Return the [x, y] coordinate for the center point of the cell that contains the specified text.  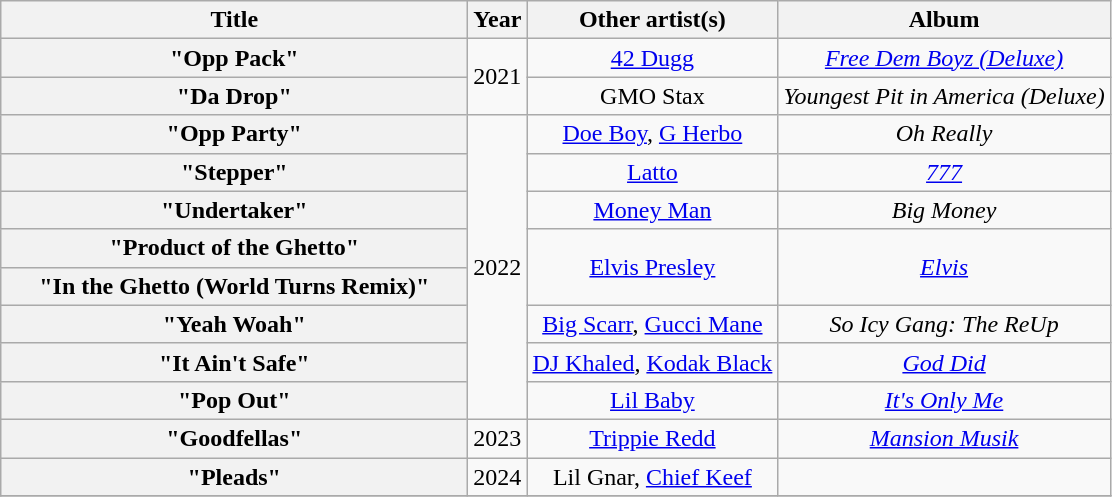
42 Dugg [652, 58]
"Stepper" [234, 172]
Elvis [944, 267]
"Goodfellas" [234, 438]
So Icy Gang: The ReUp [944, 324]
"Undertaker" [234, 210]
Latto [652, 172]
Album [944, 20]
Lil Baby [652, 400]
Lil Gnar, Chief Keef [652, 477]
Trippie Redd [652, 438]
Year [498, 20]
Other artist(s) [652, 20]
2022 [498, 267]
"Yeah Woah" [234, 324]
Doe Boy, G Herbo [652, 134]
DJ Khaled, Kodak Black [652, 362]
"Opp Pack" [234, 58]
Mansion Musik [944, 438]
777 [944, 172]
Youngest Pit in America (Deluxe) [944, 96]
Oh Really [944, 134]
"In the Ghetto (World Turns Remix)" [234, 286]
"Product of the Ghetto" [234, 248]
It's Only Me [944, 400]
God Did [944, 362]
Big Scarr, Gucci Mane [652, 324]
"Da Drop" [234, 96]
GMO Stax [652, 96]
2021 [498, 77]
Free Dem Boyz (Deluxe) [944, 58]
"Opp Party" [234, 134]
Elvis Presley [652, 267]
Big Money [944, 210]
2024 [498, 477]
"Pleads" [234, 477]
Money Man [652, 210]
"It Ain't Safe" [234, 362]
"Pop Out" [234, 400]
2023 [498, 438]
Title [234, 20]
